Output the [X, Y] coordinate of the center of the cell containing the given text.  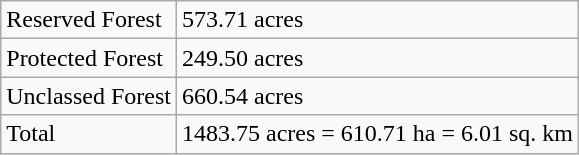
Protected Forest [89, 58]
660.54 acres [377, 96]
573.71 acres [377, 20]
249.50 acres [377, 58]
Reserved Forest [89, 20]
Total [89, 134]
Unclassed Forest [89, 96]
1483.75 acres = 610.71 ha = 6.01 sq. km [377, 134]
